Determine the [x, y] coordinate at the center of the cell enclosing the given text.  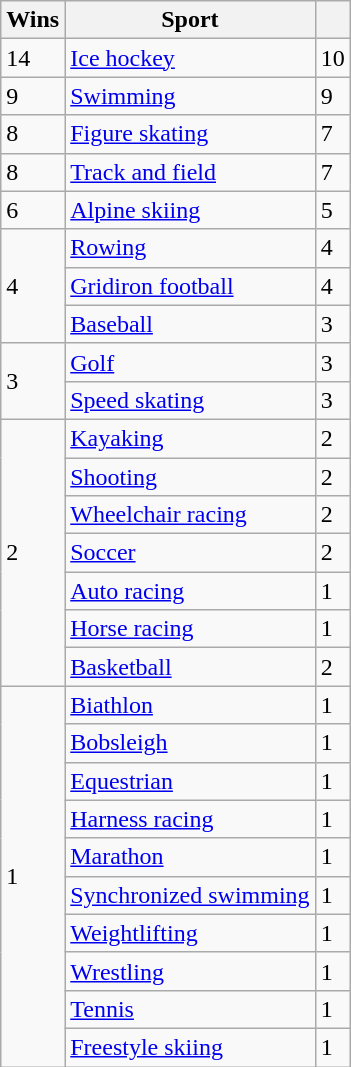
Harness racing [190, 819]
Tennis [190, 1009]
Swimming [190, 96]
5 [332, 210]
Auto racing [190, 591]
Kayaking [190, 438]
Soccer [190, 553]
Alpine skiing [190, 210]
Synchronized swimming [190, 895]
6 [33, 210]
Weightlifting [190, 933]
Bobsleigh [190, 743]
Horse racing [190, 629]
Track and field [190, 172]
Wins [33, 20]
Rowing [190, 248]
Baseball [190, 324]
Gridiron football [190, 286]
Freestyle skiing [190, 1047]
Sport [190, 20]
Golf [190, 362]
14 [33, 58]
Marathon [190, 857]
Equestrian [190, 781]
Shooting [190, 477]
Figure skating [190, 134]
Wrestling [190, 971]
Biathlon [190, 705]
Ice hockey [190, 58]
10 [332, 58]
Wheelchair racing [190, 515]
Speed skating [190, 400]
Basketball [190, 667]
